Scan for the cell matching the given text and deliver its [x, y] coordinate at center. 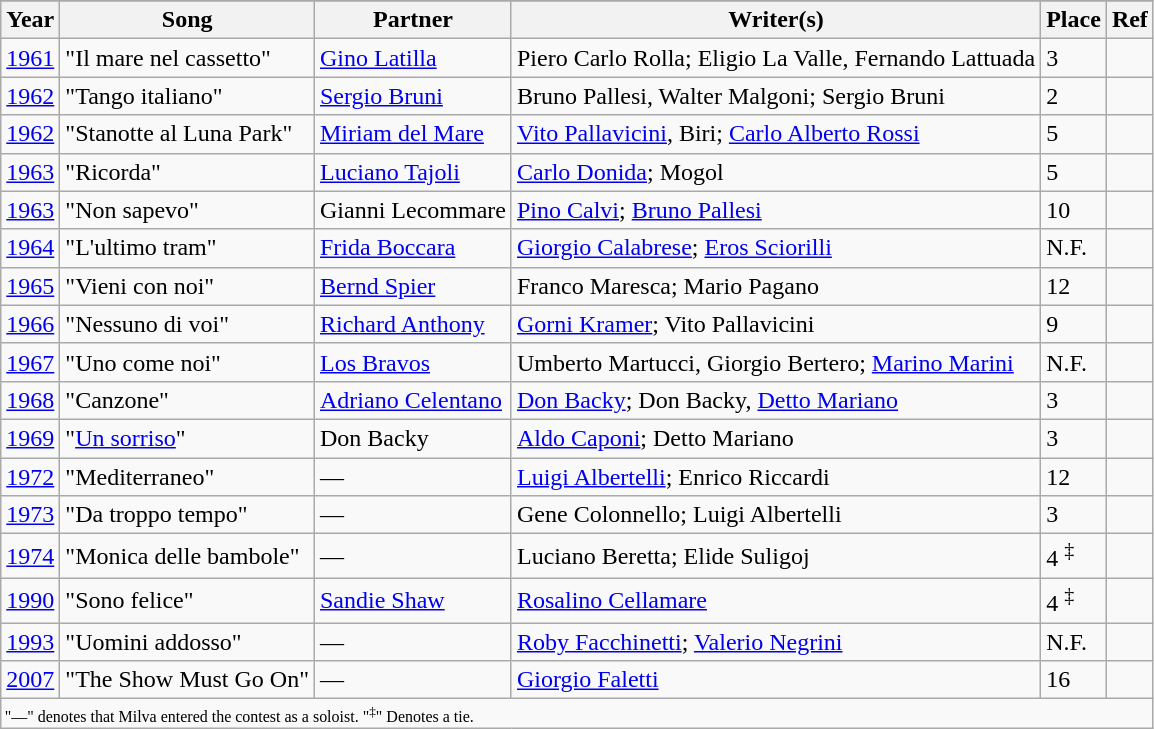
Gene Colonnello; Luigi Albertelli [776, 515]
Luciano Tajoli [412, 172]
Giorgio Calabrese; Eros Sciorilli [776, 248]
Don Backy [412, 438]
1969 [30, 438]
Aldo Caponi; Detto Mariano [776, 438]
Giorgio Faletti [776, 680]
Miriam del Mare [412, 134]
1967 [30, 362]
"Sono felice" [188, 600]
Carlo Donida; Mogol [776, 172]
"Da troppo tempo" [188, 515]
1972 [30, 477]
Piero Carlo Rolla; Eligio La Valle, Fernando Lattuada [776, 58]
Sandie Shaw [412, 600]
Partner [412, 20]
Song [188, 20]
"Vieni con noi" [188, 286]
"—" denotes that Milva entered the contest as a soloist. "‡" Denotes a tie. [578, 714]
1993 [30, 642]
Gorni Kramer; Vito Pallavicini [776, 324]
Year [30, 20]
Luciano Beretta; Elide Suligoj [776, 556]
"Uomini addosso" [188, 642]
Bruno Pallesi, Walter Malgoni; Sergio Bruni [776, 96]
Umberto Martucci, Giorgio Bertero; Marino Marini [776, 362]
"Monica delle bambole" [188, 556]
Gianni Lecommare [412, 210]
16 [1074, 680]
2007 [30, 680]
Frida Boccara [412, 248]
1966 [30, 324]
10 [1074, 210]
1965 [30, 286]
Writer(s) [776, 20]
"Il mare nel cassetto" [188, 58]
"Mediterraneo" [188, 477]
"Non sapevo" [188, 210]
1964 [30, 248]
Roby Facchinetti; Valerio Negrini [776, 642]
Bernd Spier [412, 286]
"Canzone" [188, 400]
"Un sorriso" [188, 438]
Don Backy; Don Backy, Detto Mariano [776, 400]
"Uno come noi" [188, 362]
1974 [30, 556]
Franco Maresca; Mario Pagano [776, 286]
"Tango italiano" [188, 96]
Sergio Bruni [412, 96]
"The Show Must Go On" [188, 680]
Rosalino Cellamare [776, 600]
Pino Calvi; Bruno Pallesi [776, 210]
1990 [30, 600]
"L'ultimo tram" [188, 248]
"Stanotte al Luna Park" [188, 134]
9 [1074, 324]
Los Bravos [412, 362]
Adriano Celentano [412, 400]
Gino Latilla [412, 58]
Ref [1130, 20]
1973 [30, 515]
1968 [30, 400]
"Nessuno di voi" [188, 324]
1961 [30, 58]
Luigi Albertelli; Enrico Riccardi [776, 477]
"Ricorda" [188, 172]
Vito Pallavicini, Biri; Carlo Alberto Rossi [776, 134]
2 [1074, 96]
Place [1074, 20]
Richard Anthony [412, 324]
